From the cell containing the given text, extract its center point as [x, y] coordinate. 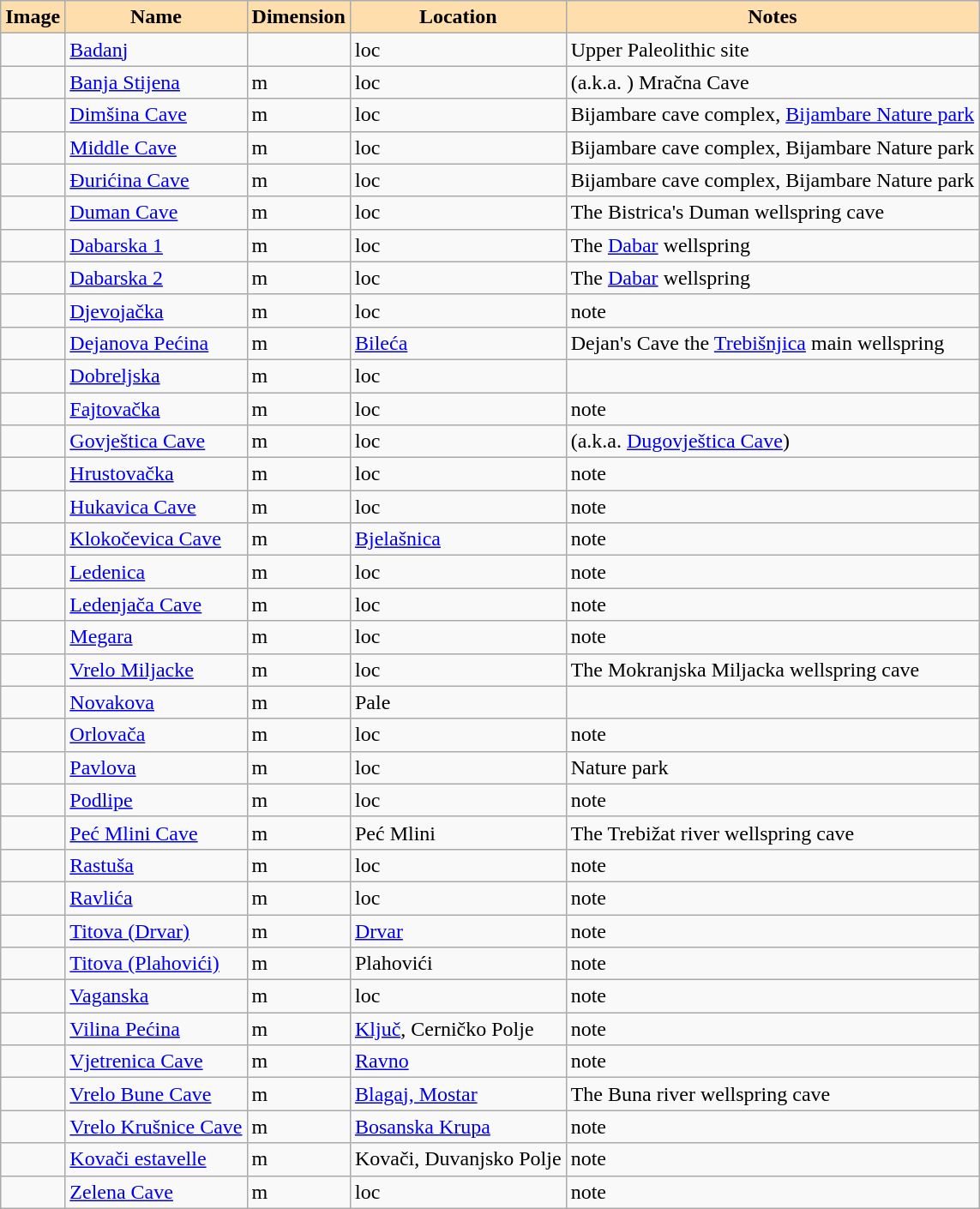
Megara [156, 637]
Drvar [458, 930]
Vrelo Bune Cave [156, 1094]
Hukavica Cave [156, 507]
Plahovići [458, 964]
Ledenica [156, 572]
Kovači, Duvanjsko Polje [458, 1159]
Vaganska [156, 996]
Dejan's Cave the Trebišnjica main wellspring [773, 343]
Peć Mlini Cave [156, 833]
Duman Cave [156, 213]
Zelena Cave [156, 1192]
Notes [773, 17]
Location [458, 17]
Novakova [156, 702]
Name [156, 17]
Kovači estavelle [156, 1159]
The Buna river wellspring cave [773, 1094]
Image [33, 17]
Hrustovačka [156, 474]
Ravlića [156, 898]
Peć Mlini [458, 833]
Podlipe [156, 800]
(a.k.a. ) Mračna Cave [773, 82]
Orlovača [156, 735]
Pale [458, 702]
Badanj [156, 50]
Dimšina Cave [156, 115]
Bileća [458, 343]
Blagaj, Mostar [458, 1094]
Dobreljska [156, 376]
The Trebižat river wellspring cave [773, 833]
Titova (Drvar) [156, 930]
The Mokranjska Miljacka wellspring cave [773, 670]
Ravno [458, 1062]
Ključ, Cerničko Polje [458, 1029]
Dimension [298, 17]
Dabarska 2 [156, 278]
Đurićina Cave [156, 180]
(a.k.a. Dugovještica Cave) [773, 442]
Pavlova [156, 767]
Bjelašnica [458, 539]
Vjetrenica Cave [156, 1062]
Dejanova Pećina [156, 343]
Titova (Plahovići) [156, 964]
Vrelo Krušnice Cave [156, 1127]
Ledenjača Cave [156, 604]
Govještica Cave [156, 442]
Banja Stijena [156, 82]
Rastuša [156, 865]
Nature park [773, 767]
Vrelo Miljacke [156, 670]
Vilina Pećina [156, 1029]
Klokočevica Cave [156, 539]
Middle Cave [156, 147]
Upper Paleolithic site [773, 50]
Dabarska 1 [156, 245]
Djevojačka [156, 310]
Bosanska Krupa [458, 1127]
The Bistrica's Duman wellspring cave [773, 213]
Fajtovačka [156, 409]
